Find where the given text appears and provide that cell's center as (x, y) coordinate. 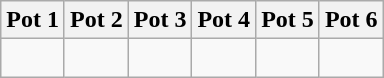
Pot 1 (33, 20)
Pot 5 (288, 20)
Pot 6 (351, 20)
Pot 4 (224, 20)
Pot 2 (96, 20)
Pot 3 (160, 20)
